Find where the given text appears and provide that cell's center as [X, Y] coordinate. 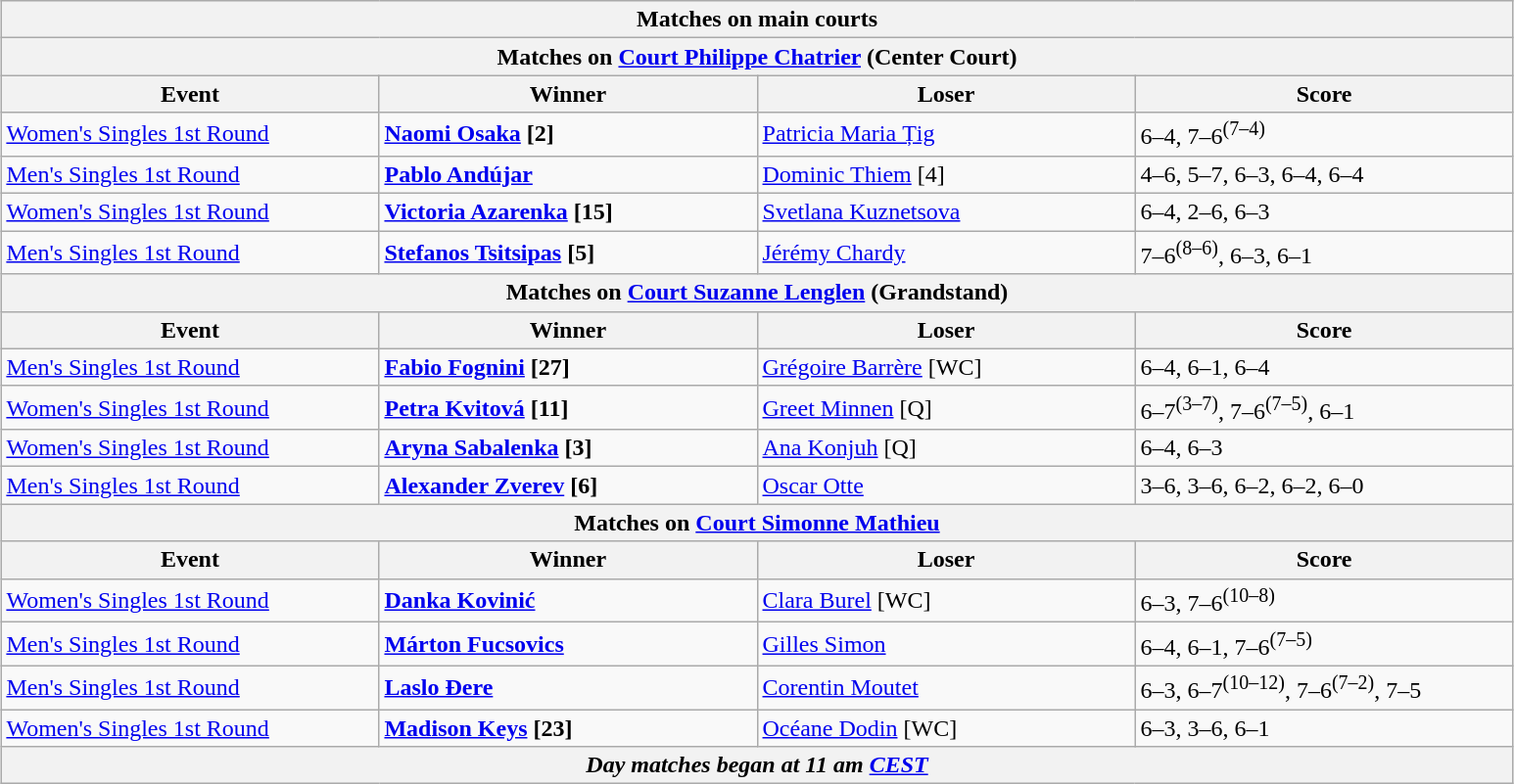
Dominic Thiem [4] [946, 174]
Petra Kvitová [11] [568, 407]
Márton Fucsovics [568, 644]
Jérémy Chardy [946, 253]
Océane Dodin [WC] [946, 728]
6–4, 6–1, 6–4 [1324, 367]
Greet Minnen [Q] [946, 407]
Patricia Maria Țig [946, 135]
Danka Kovinić [568, 601]
Alexander Zverev [6] [568, 485]
Pablo Andújar [568, 174]
6–4, 7–6(7–4) [1324, 135]
Clara Burel [WC] [946, 601]
Fabio Fognini [27] [568, 367]
Gilles Simon [946, 644]
Matches on Court Suzanne Lenglen (Grandstand) [757, 293]
Grégoire Barrère [WC] [946, 367]
Stefanos Tsitsipas [5] [568, 253]
Matches on Court Philippe Chatrier (Center Court) [757, 57]
6–4, 6–1, 7–6(7–5) [1324, 644]
Madison Keys [23] [568, 728]
Svetlana Kuznetsova [946, 212]
3–6, 3–6, 6–2, 6–2, 6–0 [1324, 485]
6–3, 6–7(10–12), 7–6(7–2), 7–5 [1324, 687]
Matches on Court Simonne Mathieu [757, 523]
6–4, 2–6, 6–3 [1324, 212]
6–7(3–7), 7–6(7–5), 6–1 [1324, 407]
Victoria Azarenka [15] [568, 212]
Oscar Otte [946, 485]
Corentin Moutet [946, 687]
6–3, 7–6(10–8) [1324, 601]
6–4, 6–3 [1324, 448]
Aryna Sabalenka [3] [568, 448]
Day matches began at 11 am CEST [757, 765]
Matches on main courts [757, 20]
Laslo Đere [568, 687]
6–3, 3–6, 6–1 [1324, 728]
Naomi Osaka [2] [568, 135]
4–6, 5–7, 6–3, 6–4, 6–4 [1324, 174]
Ana Konjuh [Q] [946, 448]
7–6(8–6), 6–3, 6–1 [1324, 253]
